Search for the cell housing the specified text and yield its (X, Y) center coordinate. 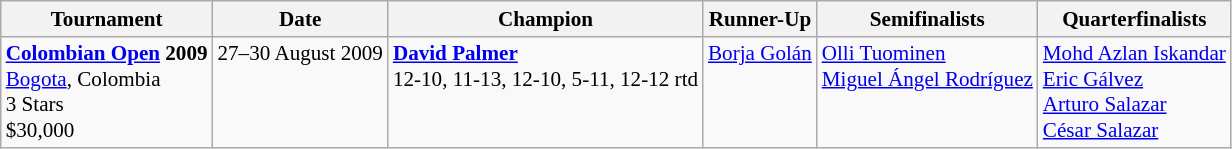
Mohd Azlan Iskandar Eric Gálvez Arturo Salazar César Salazar (1134, 92)
Olli Tuominen Miguel Ángel Rodríguez (928, 92)
David Palmer12-10, 11-13, 12-10, 5-11, 12-12 rtd (546, 92)
27–30 August 2009 (300, 92)
Colombian Open 2009 Bogota, Colombia3 Stars$30,000 (107, 92)
Quarterfinalists (1134, 18)
Tournament (107, 18)
Date (300, 18)
Runner-Up (760, 18)
Borja Golán (760, 92)
Champion (546, 18)
Semifinalists (928, 18)
